Locate the cell with the specified text and output its [X, Y] center coordinate. 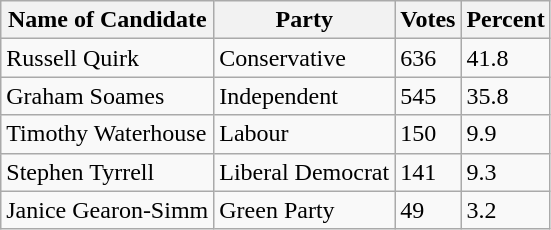
9.9 [506, 134]
35.8 [506, 96]
Janice Gearon-Simm [108, 210]
9.3 [506, 172]
Labour [304, 134]
636 [428, 58]
49 [428, 210]
3.2 [506, 210]
545 [428, 96]
Liberal Democrat [304, 172]
Name of Candidate [108, 20]
41.8 [506, 58]
141 [428, 172]
Stephen Tyrrell [108, 172]
Party [304, 20]
150 [428, 134]
Green Party [304, 210]
Russell Quirk [108, 58]
Percent [506, 20]
Timothy Waterhouse [108, 134]
Graham Soames [108, 96]
Conservative [304, 58]
Independent [304, 96]
Votes [428, 20]
